From the cell containing the given text, extract its center point as [X, Y] coordinate. 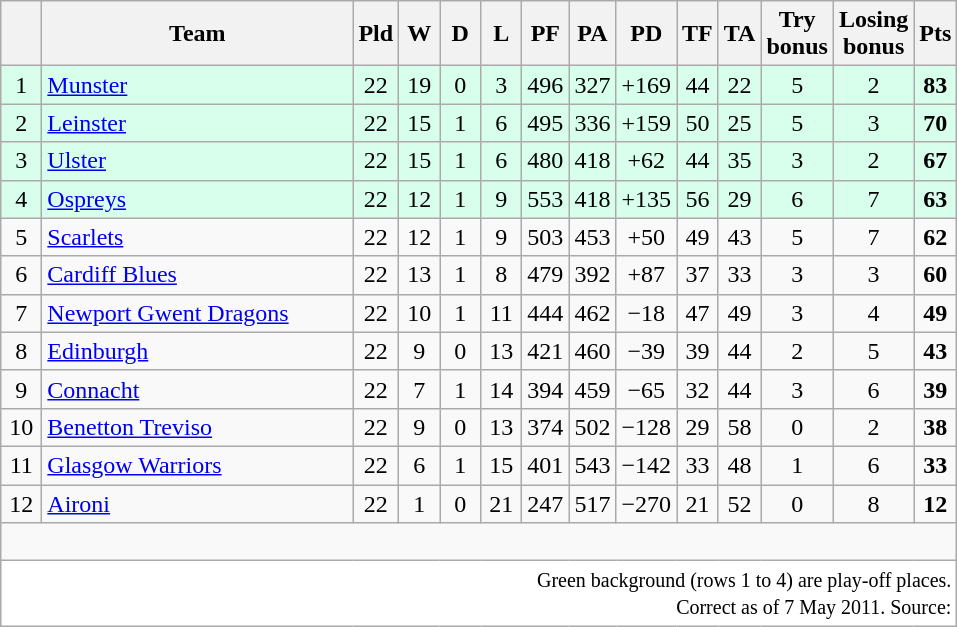
Benetton Treviso [198, 427]
+169 [646, 85]
Munster [198, 85]
Team [198, 34]
394 [546, 389]
W [420, 34]
+87 [646, 275]
502 [592, 427]
PA [592, 34]
63 [936, 199]
56 [698, 199]
453 [592, 237]
−18 [646, 313]
PD [646, 34]
496 [546, 85]
421 [546, 351]
392 [592, 275]
Ulster [198, 161]
247 [546, 503]
Ospreys [198, 199]
480 [546, 161]
83 [936, 85]
25 [740, 123]
462 [592, 313]
60 [936, 275]
Losing bonus [873, 34]
−270 [646, 503]
Glasgow Warriors [198, 465]
+159 [646, 123]
374 [546, 427]
−142 [646, 465]
14 [502, 389]
459 [592, 389]
D [460, 34]
L [502, 34]
495 [546, 123]
Scarlets [198, 237]
Green background (rows 1 to 4) are play-off places.Correct as of 7 May 2011. Source: [479, 594]
Pts [936, 34]
543 [592, 465]
Edinburgh [198, 351]
62 [936, 237]
553 [546, 199]
38 [936, 427]
50 [698, 123]
Aironi [198, 503]
32 [698, 389]
517 [592, 503]
336 [592, 123]
503 [546, 237]
479 [546, 275]
Newport Gwent Dragons [198, 313]
37 [698, 275]
+50 [646, 237]
460 [592, 351]
19 [420, 85]
−65 [646, 389]
Cardiff Blues [198, 275]
Leinster [198, 123]
67 [936, 161]
70 [936, 123]
52 [740, 503]
401 [546, 465]
58 [740, 427]
−128 [646, 427]
Connacht [198, 389]
444 [546, 313]
Pld [376, 34]
Try bonus [797, 34]
TA [740, 34]
47 [698, 313]
35 [740, 161]
+62 [646, 161]
+135 [646, 199]
TF [698, 34]
−39 [646, 351]
PF [546, 34]
327 [592, 85]
48 [740, 465]
